Return [x, y] of the center of cell containing provided text 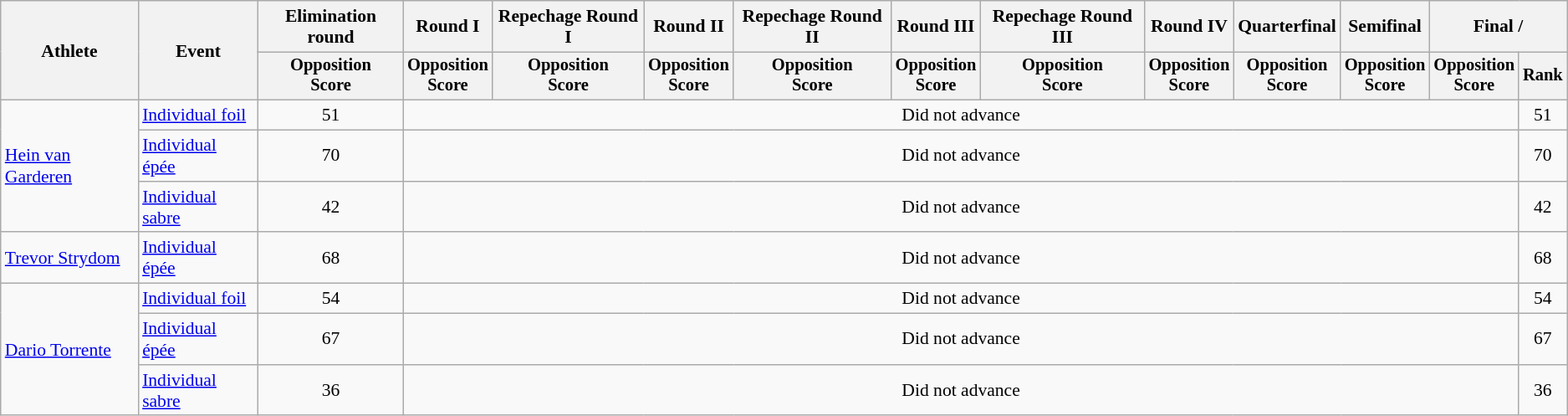
Round III [937, 27]
Final / [1498, 27]
Semifinal [1385, 27]
Event [198, 50]
Trevor Strydom [69, 258]
Repechage Round I [569, 27]
Repechage Round II [813, 27]
Hein van Garderen [69, 167]
Round II [689, 27]
Round I [448, 27]
Round IV [1189, 27]
Elimination round [331, 27]
Repechage Round III [1062, 27]
Rank [1543, 76]
Athlete [69, 50]
Quarterfinal [1287, 27]
Dario Torrente [69, 350]
